Find where the given text appears and provide that cell's center as [x, y] coordinate. 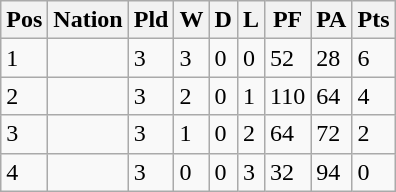
Pts [374, 20]
PA [332, 20]
52 [288, 58]
Pos [24, 20]
6 [374, 58]
W [192, 20]
L [250, 20]
Pld [151, 20]
110 [288, 96]
28 [332, 58]
Nation [88, 20]
94 [332, 172]
PF [288, 20]
D [223, 20]
32 [288, 172]
72 [332, 134]
